Scan for the cell matching the given text and deliver its (X, Y) coordinate at center. 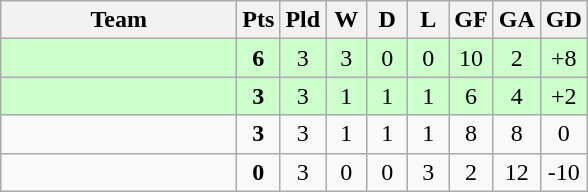
4 (516, 96)
Pld (303, 20)
GA (516, 20)
Team (119, 20)
12 (516, 172)
L (428, 20)
Pts (258, 20)
GF (471, 20)
GD (564, 20)
10 (471, 58)
-10 (564, 172)
+2 (564, 96)
W (346, 20)
+8 (564, 58)
D (388, 20)
